Locate the cell with the specified text and output its (X, Y) center coordinate. 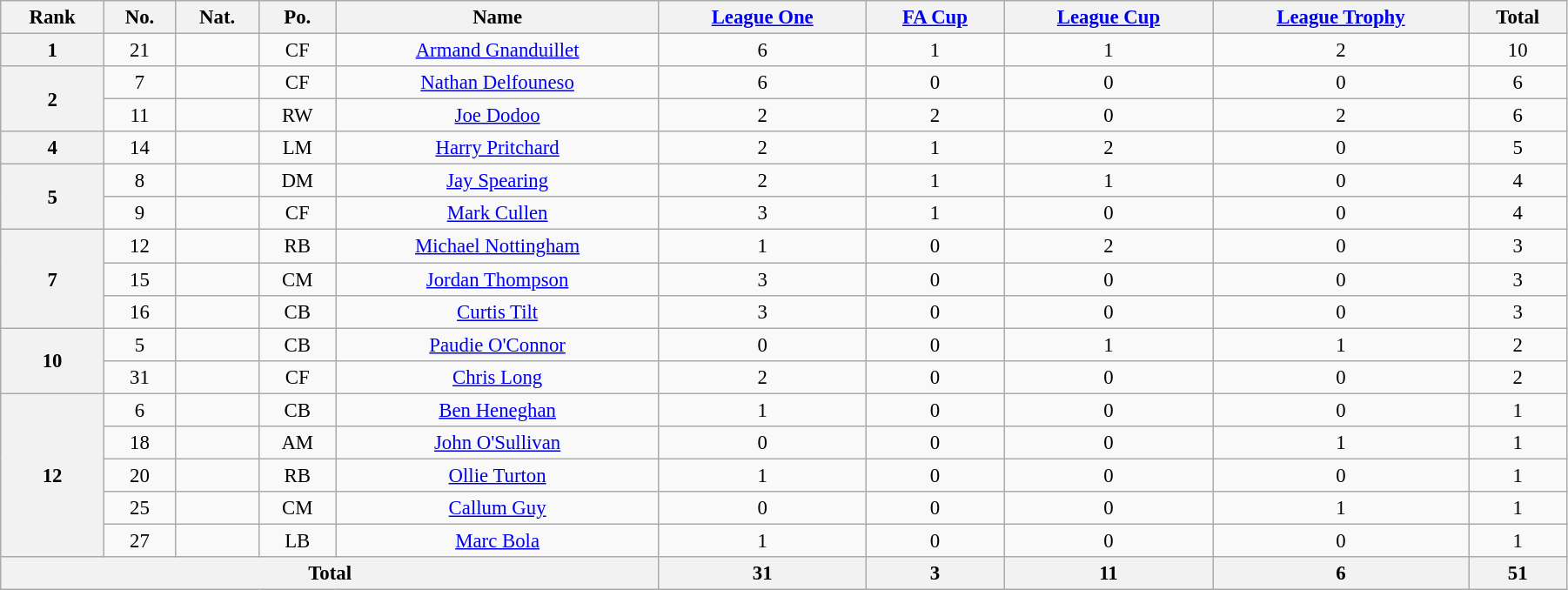
Name (498, 17)
Chris Long (498, 377)
8 (139, 181)
LM (298, 148)
Joe Dodoo (498, 116)
Jay Spearing (498, 181)
Armand Gnanduillet (498, 50)
Harry Pritchard (498, 148)
Ollie Turton (498, 475)
20 (139, 475)
League Trophy (1341, 17)
25 (139, 508)
Po. (298, 17)
Marc Bola (498, 540)
Curtis Tilt (498, 312)
RW (298, 116)
16 (139, 312)
No. (139, 17)
14 (139, 148)
9 (139, 213)
John O'Sullivan (498, 443)
Michael Nottingham (498, 246)
Callum Guy (498, 508)
FA Cup (935, 17)
Paudie O'Connor (498, 345)
Rank (52, 17)
Ben Heneghan (498, 410)
AM (298, 443)
21 (139, 50)
15 (139, 279)
LB (298, 540)
Nathan Delfouneso (498, 83)
League Cup (1109, 17)
League One (762, 17)
Mark Cullen (498, 213)
Nat. (218, 17)
DM (298, 181)
Jordan Thompson (498, 279)
27 (139, 540)
51 (1518, 573)
18 (139, 443)
